Search for the cell housing the specified text and yield its (x, y) center coordinate. 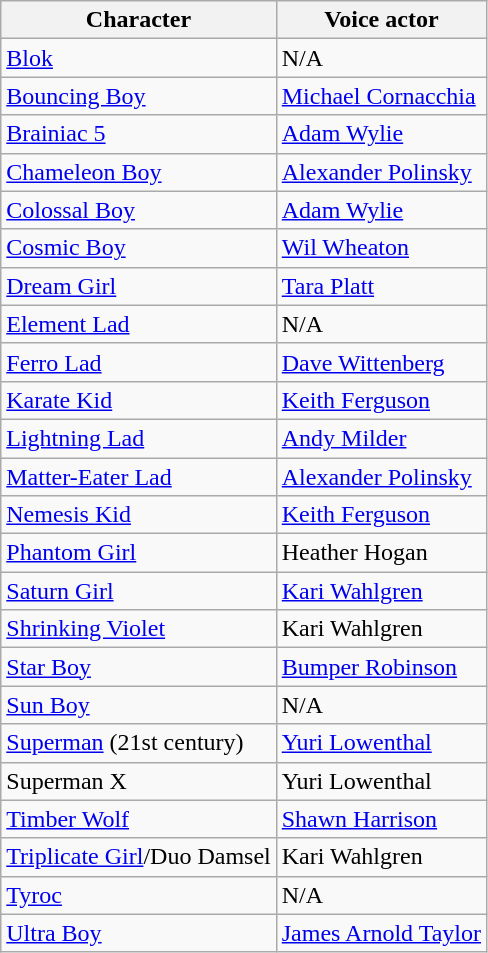
Nemesis Kid (138, 515)
Saturn Girl (138, 591)
Dave Wittenberg (381, 362)
Heather Hogan (381, 553)
Andy Milder (381, 438)
Triplicate Girl/Duo Damsel (138, 857)
Sun Boy (138, 705)
Voice actor (381, 20)
Element Lad (138, 324)
James Arnold Taylor (381, 933)
Phantom Girl (138, 553)
Superman X (138, 781)
Ferro Lad (138, 362)
Bumper Robinson (381, 667)
Tyroc (138, 895)
Brainiac 5 (138, 134)
Character (138, 20)
Lightning Lad (138, 438)
Star Boy (138, 667)
Wil Wheaton (381, 248)
Dream Girl (138, 286)
Chameleon Boy (138, 172)
Superman (21st century) (138, 743)
Shrinking Violet (138, 629)
Ultra Boy (138, 933)
Cosmic Boy (138, 248)
Matter-Eater Lad (138, 477)
Bouncing Boy (138, 96)
Shawn Harrison (381, 819)
Karate Kid (138, 400)
Colossal Boy (138, 210)
Blok (138, 58)
Michael Cornacchia (381, 96)
Tara Platt (381, 286)
Timber Wolf (138, 819)
